Scan for the cell matching the given text and deliver its (X, Y) coordinate at center. 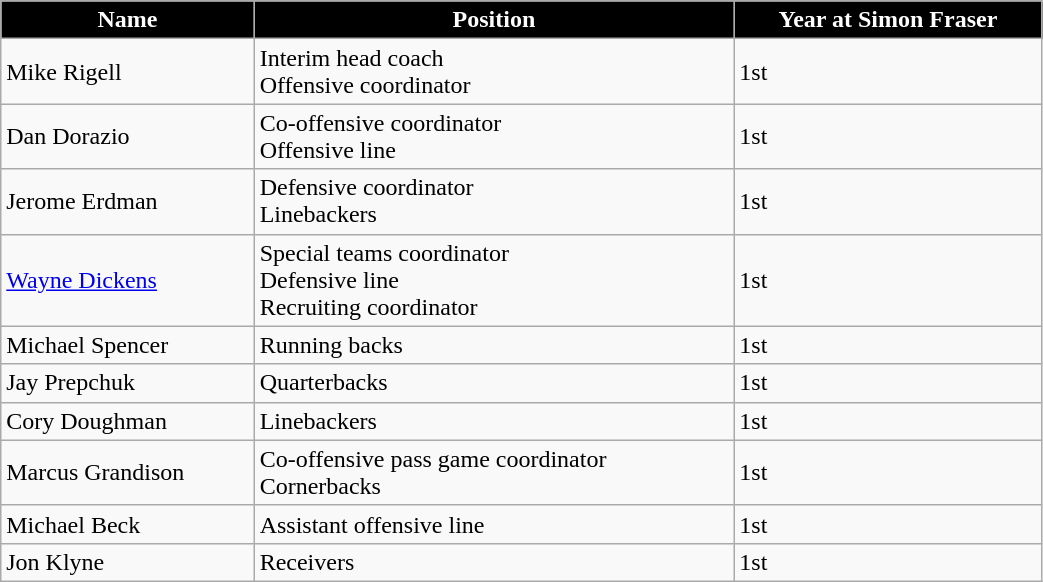
Year at Simon Fraser (888, 20)
Jerome Erdman (128, 202)
Quarterbacks (494, 383)
Interim head coachOffensive coordinator (494, 72)
Michael Spencer (128, 345)
Running backs (494, 345)
Jay Prepchuk (128, 383)
Special teams coordinatorDefensive lineRecruiting coordinator (494, 280)
Name (128, 20)
Michael Beck (128, 524)
Co-offensive coordinatorOffensive line (494, 136)
Defensive coordinatorLinebackers (494, 202)
Position (494, 20)
Assistant offensive line (494, 524)
Mike Rigell (128, 72)
Jon Klyne (128, 562)
Dan Dorazio (128, 136)
Cory Doughman (128, 421)
Linebackers (494, 421)
Marcus Grandison (128, 472)
Co-offensive pass game coordinatorCornerbacks (494, 472)
Wayne Dickens (128, 280)
Receivers (494, 562)
